Capture the cell that displays the provided text and extract its (X, Y) central coordinate. 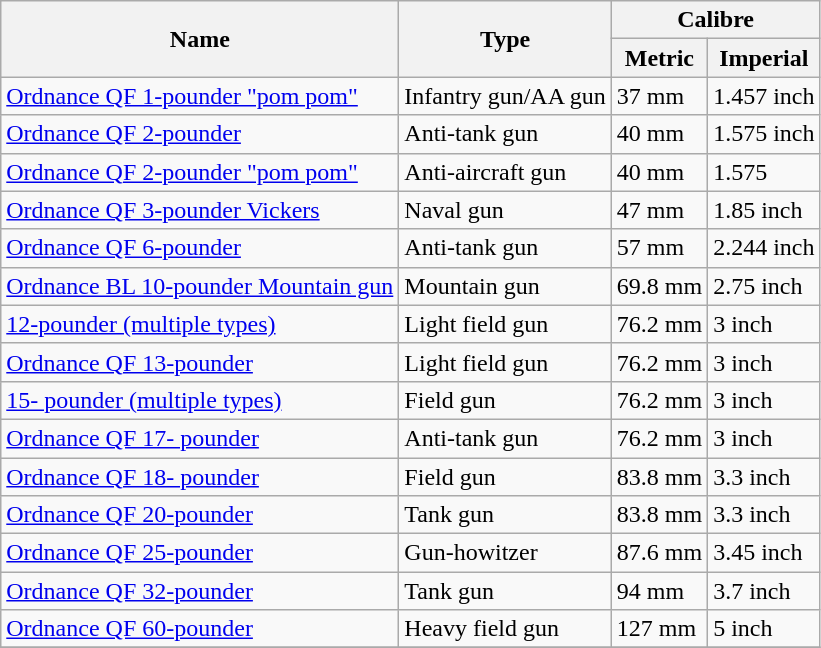
12-pounder (multiple types) (200, 324)
1.575 (764, 172)
Ordnance QF 18- pounder (200, 477)
3.45 inch (764, 553)
Name (200, 39)
94 mm (659, 591)
Type (505, 39)
Ordnance QF 2-pounder (200, 134)
87.6 mm (659, 553)
Metric (659, 58)
Ordnance QF 2-pounder "pom pom" (200, 172)
Heavy field gun (505, 629)
2.244 inch (764, 248)
Gun-howitzer (505, 553)
15- pounder (multiple types) (200, 400)
Mountain gun (505, 286)
Ordnance QF 25-pounder (200, 553)
Anti-aircraft gun (505, 172)
Naval gun (505, 210)
Ordnance QF 32-pounder (200, 591)
Calibre (716, 20)
47 mm (659, 210)
Ordnance QF 17- pounder (200, 438)
Ordnance QF 60-pounder (200, 629)
Ordnance BL 10-pounder Mountain gun (200, 286)
Ordnance QF 1-pounder "pom pom" (200, 96)
Infantry gun/AA gun (505, 96)
69.8 mm (659, 286)
Ordnance QF 6-pounder (200, 248)
2.75 inch (764, 286)
3.7 inch (764, 591)
Imperial (764, 58)
Ordnance QF 20-pounder (200, 515)
37 mm (659, 96)
1.85 inch (764, 210)
1.457 inch (764, 96)
Ordnance QF 3-pounder Vickers (200, 210)
57 mm (659, 248)
5 inch (764, 629)
Ordnance QF 13-pounder (200, 362)
127 mm (659, 629)
1.575 inch (764, 134)
